Scan for the cell matching the given text and deliver its [X, Y] coordinate at center. 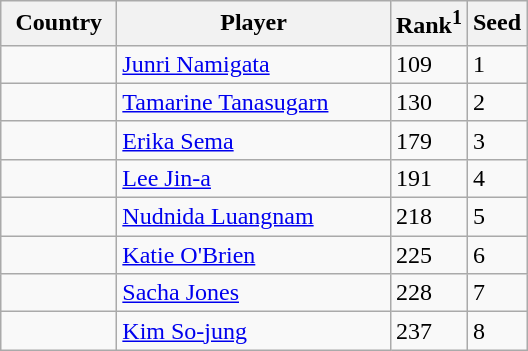
Erika Sema [254, 140]
Player [254, 24]
Katie O'Brien [254, 255]
Tamarine Tanasugarn [254, 102]
228 [428, 293]
8 [496, 331]
5 [496, 217]
130 [428, 102]
191 [428, 178]
Lee Jin-a [254, 178]
2 [496, 102]
Junri Namigata [254, 64]
3 [496, 140]
Country [59, 24]
Kim So-jung [254, 331]
1 [496, 64]
4 [496, 178]
Sacha Jones [254, 293]
218 [428, 217]
109 [428, 64]
Nudnida Luangnam [254, 217]
6 [496, 255]
179 [428, 140]
225 [428, 255]
Rank1 [428, 24]
7 [496, 293]
Seed [496, 24]
237 [428, 331]
